From the cell containing the given text, extract its center point as [x, y] coordinate. 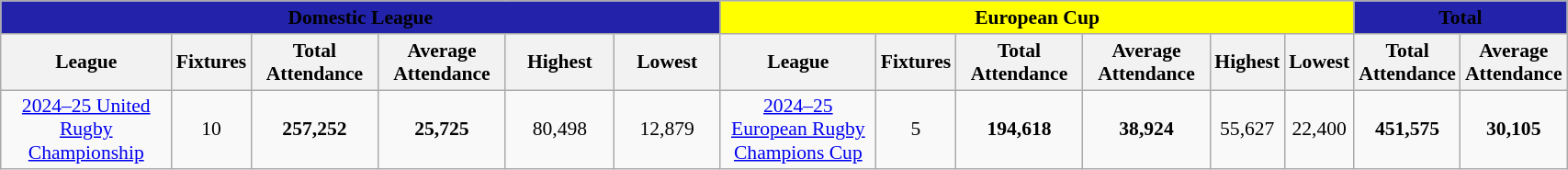
22,400 [1319, 130]
12,879 [667, 130]
451,575 [1407, 130]
10 [211, 130]
Total [1461, 17]
2024–25 European Rugby Champions Cup [798, 130]
25,725 [443, 130]
257,252 [314, 130]
European Cup [1037, 17]
38,924 [1146, 130]
194,618 [1020, 130]
30,105 [1514, 130]
80,498 [559, 130]
55,627 [1247, 130]
Domestic League [360, 17]
2024–25 United Rugby Championship [86, 130]
5 [916, 130]
